Detect which cell encompasses the target text, then output its [x, y] center coordinate. 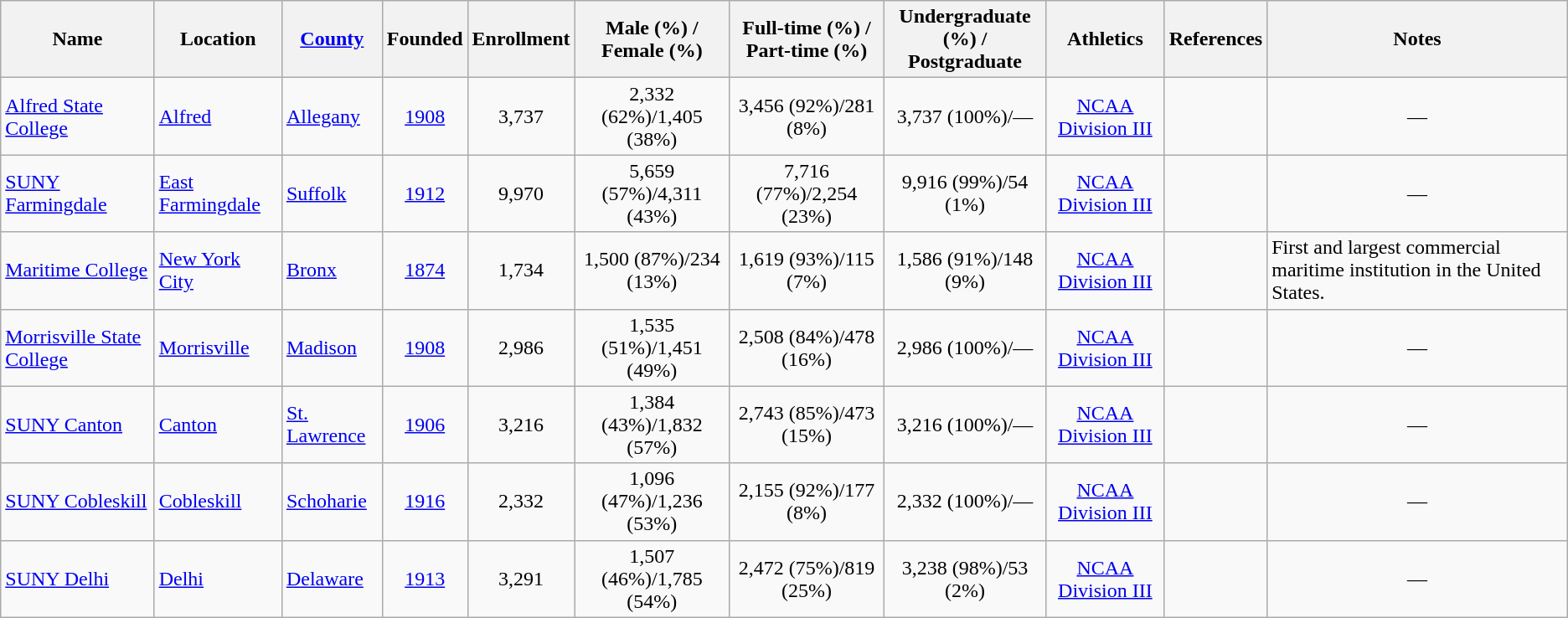
St. Lawrence [332, 425]
Allegany [332, 116]
County [332, 39]
Canton [218, 425]
1912 [425, 193]
1,619 (93%)/115 (7%) [807, 270]
Cobleskill [218, 502]
7,716 (77%)/2,254 (23%) [807, 193]
3,238 (98%)/53 (2%) [965, 579]
2,986 [521, 348]
3,456 (92%)/281 (8%) [807, 116]
1906 [425, 425]
First and largest commercial maritime institution in the United States. [1417, 270]
2,332 (62%)/1,405 (38%) [652, 116]
Delaware [332, 579]
Morrisville [218, 348]
Madison [332, 348]
Schoharie [332, 502]
Alfred [218, 116]
2,743 (85%)/473 (15%) [807, 425]
3,216 [521, 425]
2,332 (100%)/— [965, 502]
Athletics [1106, 39]
3,291 [521, 579]
2,986 (100%)/— [965, 348]
3,737 [521, 116]
Full-time (%) /Part-time (%) [807, 39]
1874 [425, 270]
2,508 (84%)/478 (16%) [807, 348]
SUNY Farmingdale [77, 193]
New York City [218, 270]
3,216 (100%)/— [965, 425]
1,535 (51%)/1,451 (49%) [652, 348]
Founded [425, 39]
2,332 [521, 502]
1,096 (47%)/1,236 (53%) [652, 502]
Bronx [332, 270]
5,659 (57%)/4,311 (43%) [652, 193]
2,472 (75%)/819 (25%) [807, 579]
1,734 [521, 270]
Suffolk [332, 193]
1,500 (87%)/234 (13%) [652, 270]
Enrollment [521, 39]
2,155 (92%)/177 (8%) [807, 502]
SUNY Canton [77, 425]
9,916 (99%)/54 (1%) [965, 193]
1,384 (43%)/1,832 (57%) [652, 425]
East Farmingdale [218, 193]
1913 [425, 579]
Delhi [218, 579]
SUNY Cobleskill [77, 502]
Male (%) /Female (%) [652, 39]
Maritime College [77, 270]
1,586 (91%)/148 (9%) [965, 270]
9,970 [521, 193]
Morrisville State College [77, 348]
SUNY Delhi [77, 579]
Notes [1417, 39]
References [1216, 39]
Name [77, 39]
Alfred State College [77, 116]
3,737 (100%)/— [965, 116]
1,507 (46%)/1,785 (54%) [652, 579]
Undergraduate (%) /Postgraduate [965, 39]
Location [218, 39]
1916 [425, 502]
